Identify which cell holds the provided text, then report its [x, y] central coordinate. 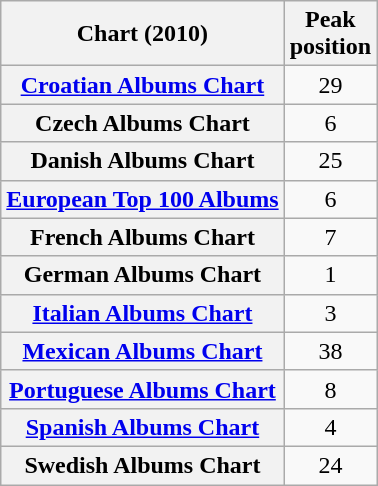
8 [330, 389]
1 [330, 275]
29 [330, 85]
25 [330, 161]
24 [330, 465]
Portuguese Albums Chart [142, 389]
38 [330, 351]
Chart (2010) [142, 34]
Croatian Albums Chart [142, 85]
European Top 100 Albums [142, 199]
Swedish Albums Chart [142, 465]
Danish Albums Chart [142, 161]
Italian Albums Chart [142, 313]
Spanish Albums Chart [142, 427]
3 [330, 313]
4 [330, 427]
Czech Albums Chart [142, 123]
Peakposition [330, 34]
7 [330, 237]
French Albums Chart [142, 237]
German Albums Chart [142, 275]
Mexican Albums Chart [142, 351]
